Determine the [X, Y] coordinate at the center of the cell enclosing the given text.  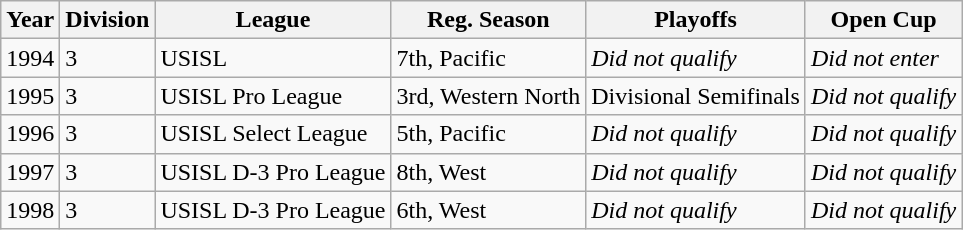
7th, Pacific [488, 58]
1997 [30, 172]
Divisional Semifinals [696, 96]
Division [108, 20]
Open Cup [883, 20]
Did not enter [883, 58]
3rd, Western North [488, 96]
Playoffs [696, 20]
1996 [30, 134]
1994 [30, 58]
5th, Pacific [488, 134]
1998 [30, 210]
Year [30, 20]
Reg. Season [488, 20]
6th, West [488, 210]
1995 [30, 96]
League [273, 20]
8th, West [488, 172]
USISL Pro League [273, 96]
USISL Select League [273, 134]
USISL [273, 58]
